Extract the [X, Y] coordinate from the center of the cell holding the provided text.  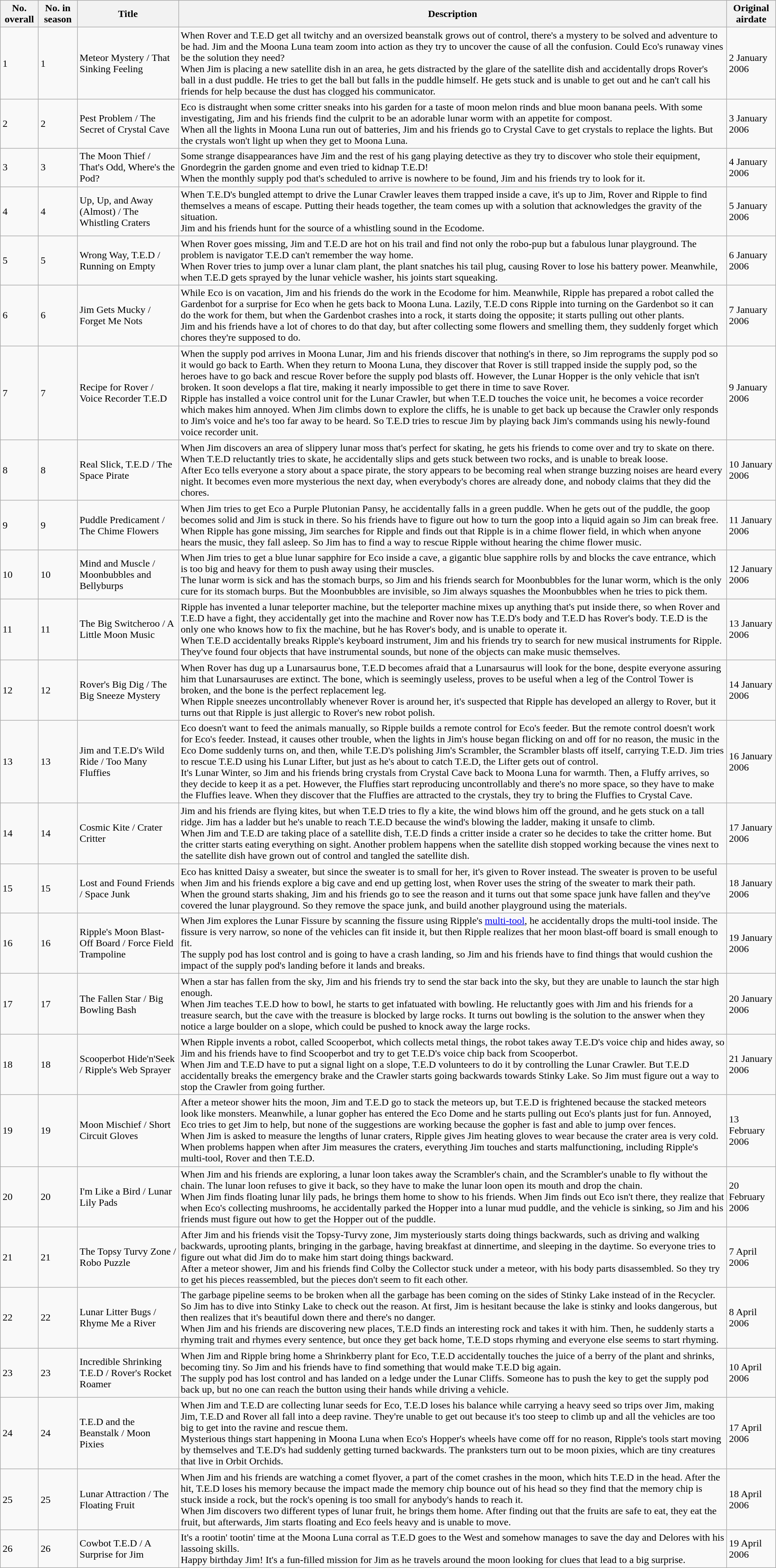
Original airdate [751, 14]
Cosmic Kite / Crater Critter [128, 834]
6 January 2006 [751, 260]
11 January 2006 [751, 525]
2 January 2006 [751, 63]
20 February 2006 [751, 1197]
12 January 2006 [751, 574]
4 January 2006 [751, 167]
7 April 2006 [751, 1257]
The Fallen Star / Big Bowling Bash [128, 1004]
18 April 2006 [751, 1499]
10 January 2006 [751, 470]
Incredible Shrinking T.E.D / Rover's Rocket Roamer [128, 1373]
19 January 2006 [751, 943]
13 January 2006 [751, 629]
Cowbot T.E.D / A Surprise for Jim [128, 1549]
Puddle Predicament / The Chime Flowers [128, 525]
Moon Mischief / Short Circuit Gloves [128, 1131]
Ripple's Moon Blast-Off Board / Force Field Trampoline [128, 943]
16 January 2006 [751, 762]
Title [128, 14]
I'm Like a Bird / Lunar Lily Pads [128, 1197]
Recipe for Rover / Voice Recorder T.E.D [128, 393]
10 April 2006 [751, 1373]
21 January 2006 [751, 1064]
Jim and T.E.D's Wild Ride / Too Many Fluffies [128, 762]
Meteor Mystery / That Sinking Feeling [128, 63]
Pest Problem / The Secret of Crystal Cave [128, 124]
Real Slick, T.E.D / The Space Pirate [128, 470]
13 February 2006 [751, 1131]
Lunar Attraction / The Floating Fruit [128, 1499]
8 April 2006 [751, 1318]
No. overall [19, 14]
14 January 2006 [751, 690]
Rover's Big Dig / The Big Sneeze Mystery [128, 690]
18 January 2006 [751, 889]
7 January 2006 [751, 315]
17 January 2006 [751, 834]
Scooperbot Hide'n'Seek / Ripple's Web Sprayer [128, 1064]
Up, Up, and Away (Almost) / The Whistling Craters [128, 211]
19 April 2006 [751, 1549]
No. in season [58, 14]
5 January 2006 [751, 211]
9 January 2006 [751, 393]
17 April 2006 [751, 1433]
Lost and Found Friends / Space Junk [128, 889]
Jim Gets Mucky / Forget Me Nots [128, 315]
20 January 2006 [751, 1004]
T.E.D and the Beanstalk / Moon Pixies [128, 1433]
The Topsy Turvy Zone / Robo Puzzle [128, 1257]
Description [453, 14]
Wrong Way, T.E.D / Running on Empty [128, 260]
3 January 2006 [751, 124]
Lunar Litter Bugs / Rhyme Me a River [128, 1318]
Mind and Muscle / Moonbubbles and Bellyburps [128, 574]
The Big Switcheroo / A Little Moon Music [128, 629]
The Moon Thief / That's Odd, Where's the Pod? [128, 167]
